Determine the (X, Y) coordinate at the center of the cell enclosing the given text.  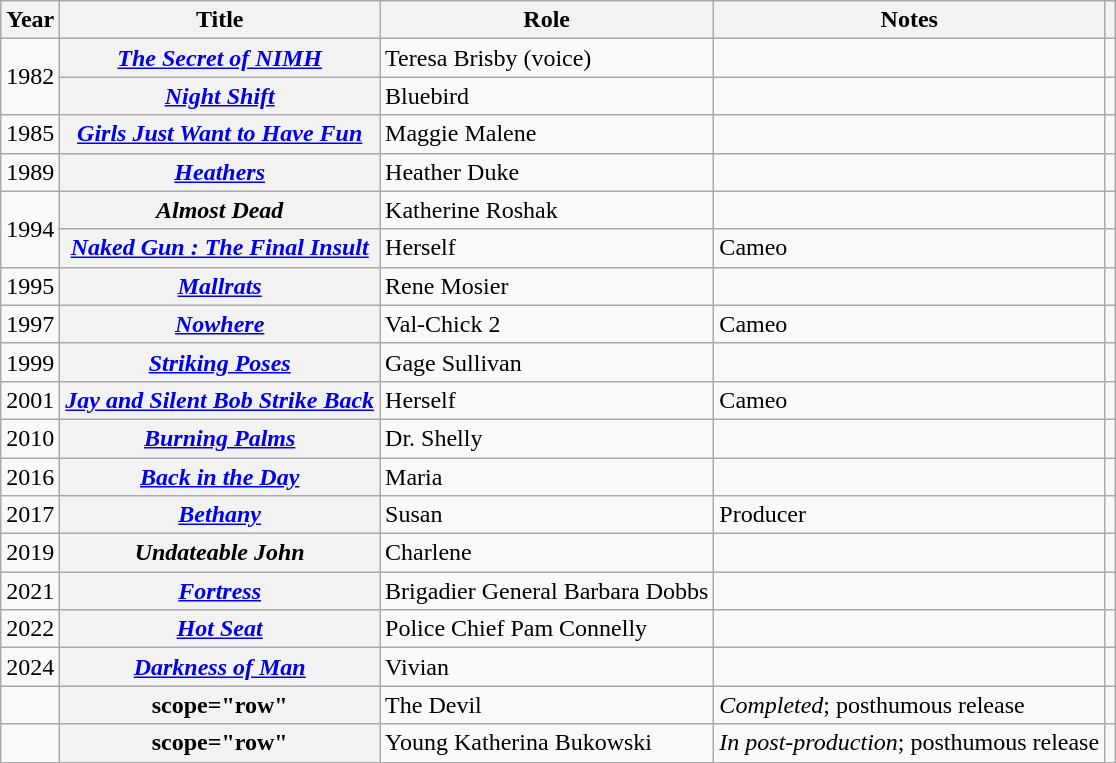
Heather Duke (547, 172)
Notes (910, 20)
Rene Mosier (547, 286)
Charlene (547, 553)
Bethany (220, 515)
2001 (30, 400)
The Secret of NIMH (220, 58)
Almost Dead (220, 210)
Bluebird (547, 96)
1994 (30, 229)
Katherine Roshak (547, 210)
Back in the Day (220, 477)
Role (547, 20)
Police Chief Pam Connelly (547, 629)
1995 (30, 286)
2019 (30, 553)
In post-production; posthumous release (910, 743)
2017 (30, 515)
Val-Chick 2 (547, 324)
Susan (547, 515)
Gage Sullivan (547, 362)
1982 (30, 77)
2021 (30, 591)
Maggie Malene (547, 134)
2022 (30, 629)
Completed; posthumous release (910, 705)
Title (220, 20)
Striking Poses (220, 362)
2024 (30, 667)
Nowhere (220, 324)
Brigadier General Barbara Dobbs (547, 591)
1985 (30, 134)
Girls Just Want to Have Fun (220, 134)
Mallrats (220, 286)
Young Katherina Bukowski (547, 743)
Darkness of Man (220, 667)
Naked Gun : The Final Insult (220, 248)
Maria (547, 477)
Heathers (220, 172)
Vivian (547, 667)
Year (30, 20)
Burning Palms (220, 438)
The Devil (547, 705)
Night Shift (220, 96)
2010 (30, 438)
Hot Seat (220, 629)
Fortress (220, 591)
Producer (910, 515)
1997 (30, 324)
Undateable John (220, 553)
1999 (30, 362)
2016 (30, 477)
Dr. Shelly (547, 438)
Jay and Silent Bob Strike Back (220, 400)
Teresa Brisby (voice) (547, 58)
1989 (30, 172)
